Scan for the cell matching the given text and deliver its (x, y) coordinate at center. 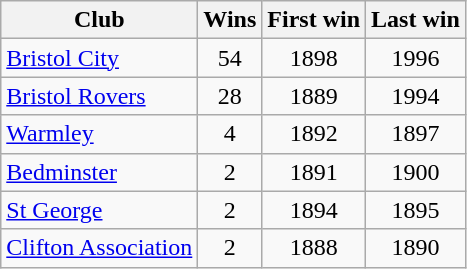
Wins (230, 20)
1894 (314, 210)
1897 (416, 134)
1891 (314, 172)
Warmley (100, 134)
1892 (314, 134)
54 (230, 58)
Club (100, 20)
1898 (314, 58)
Bristol City (100, 58)
1889 (314, 96)
1900 (416, 172)
St George (100, 210)
Bedminster (100, 172)
28 (230, 96)
First win (314, 20)
1996 (416, 58)
Clifton Association (100, 248)
1895 (416, 210)
Last win (416, 20)
1888 (314, 248)
1890 (416, 248)
4 (230, 134)
Bristol Rovers (100, 96)
1994 (416, 96)
